Detect which cell encompasses the target text, then output its [X, Y] center coordinate. 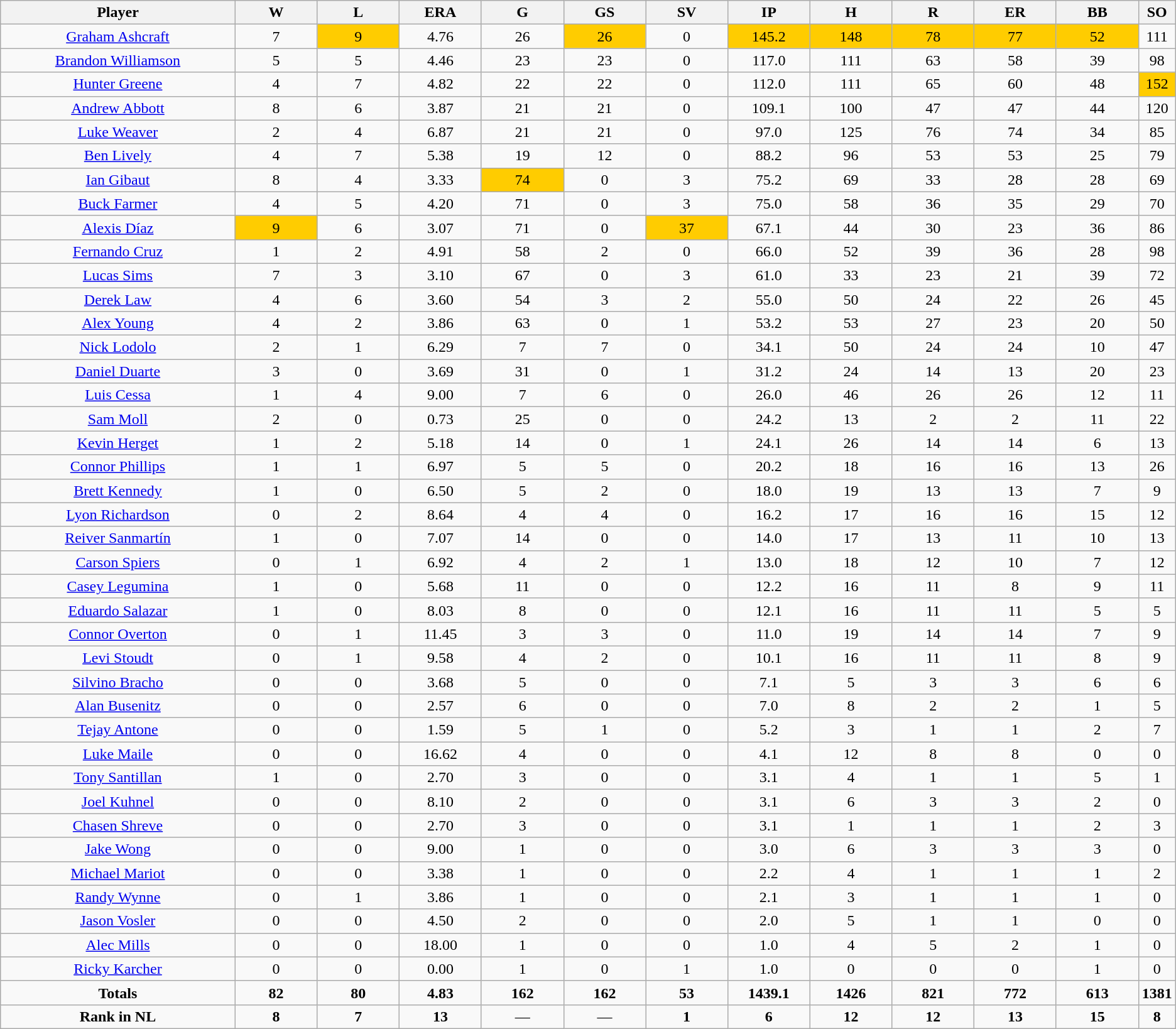
Ben Lively [118, 156]
5.2 [769, 730]
ERA [441, 13]
11.0 [769, 634]
Alec Mills [118, 945]
Hunter Greene [118, 84]
Graham Ashcraft [118, 36]
Player [118, 13]
3.60 [441, 300]
75.2 [769, 180]
Daniel Duarte [118, 371]
1.59 [441, 730]
31 [523, 371]
5.38 [441, 156]
IP [769, 13]
4.76 [441, 36]
Eduardo Salazar [118, 610]
Brandon Williamson [118, 60]
Ricky Karcher [118, 969]
1439.1 [769, 993]
Carson Spiers [118, 562]
Rank in NL [118, 1016]
H [851, 13]
67.1 [769, 227]
24.2 [769, 419]
13.0 [769, 562]
6.97 [441, 467]
12.2 [769, 586]
3.07 [441, 227]
3.10 [441, 275]
4.83 [441, 993]
3.0 [769, 849]
4.1 [769, 754]
45 [1157, 300]
79 [1157, 156]
Levi Stoudt [118, 658]
5.68 [441, 586]
Chasen Shreve [118, 825]
97.0 [769, 132]
88.2 [769, 156]
31.2 [769, 371]
Brett Kennedy [118, 491]
48 [1097, 84]
Luis Cessa [118, 395]
55.0 [769, 300]
Connor Overton [118, 634]
3.87 [441, 108]
16.62 [441, 754]
Ian Gibaut [118, 180]
Jason Vosler [118, 921]
GS [604, 13]
Sam Moll [118, 419]
46 [851, 395]
24.1 [769, 443]
3.33 [441, 180]
29 [1097, 204]
4.20 [441, 204]
Silvino Bracho [118, 682]
613 [1097, 993]
12.1 [769, 610]
Totals [118, 993]
Alan Busenitz [118, 706]
SO [1157, 13]
65 [934, 84]
Tony Santillan [118, 778]
L [358, 13]
67 [523, 275]
Andrew Abbott [118, 108]
11.45 [441, 634]
Alex Young [118, 324]
Fernando Cruz [118, 251]
6.50 [441, 491]
Kevin Herget [118, 443]
80 [358, 993]
145.2 [769, 36]
4.46 [441, 60]
20.2 [769, 467]
8.10 [441, 802]
Nick Lodolo [118, 347]
152 [1157, 84]
1426 [851, 993]
Tejay Antone [118, 730]
120 [1157, 108]
3.38 [441, 873]
ER [1015, 13]
6.29 [441, 347]
37 [687, 227]
W [276, 13]
148 [851, 36]
G [523, 13]
Joel Kuhnel [118, 802]
76 [934, 132]
SV [687, 13]
Casey Legumina [118, 586]
54 [523, 300]
Luke Weaver [118, 132]
109.1 [769, 108]
70 [1157, 204]
0.73 [441, 419]
112.0 [769, 84]
66.0 [769, 251]
2.0 [769, 921]
61.0 [769, 275]
6.87 [441, 132]
6.92 [441, 562]
18.00 [441, 945]
8.03 [441, 610]
85 [1157, 132]
34.1 [769, 347]
Michael Mariot [118, 873]
53.2 [769, 324]
30 [934, 227]
5.18 [441, 443]
7.07 [441, 538]
Lyon Richardson [118, 514]
772 [1015, 993]
Derek Law [118, 300]
117.0 [769, 60]
4.50 [441, 921]
78 [934, 36]
2.2 [769, 873]
BB [1097, 13]
3.69 [441, 371]
82 [276, 993]
Luke Maile [118, 754]
34 [1097, 132]
26.0 [769, 395]
0.00 [441, 969]
72 [1157, 275]
3.68 [441, 682]
14.0 [769, 538]
60 [1015, 84]
7.0 [769, 706]
Randy Wynne [118, 897]
Connor Phillips [118, 467]
27 [934, 324]
9.58 [441, 658]
16.2 [769, 514]
86 [1157, 227]
821 [934, 993]
2.57 [441, 706]
Lucas Sims [118, 275]
7.1 [769, 682]
Alexis Díaz [118, 227]
4.82 [441, 84]
125 [851, 132]
R [934, 13]
10.1 [769, 658]
100 [851, 108]
1381 [1157, 993]
Jake Wong [118, 849]
Reiver Sanmartín [118, 538]
2.1 [769, 897]
75.0 [769, 204]
4.91 [441, 251]
18.0 [769, 491]
8.64 [441, 514]
96 [851, 156]
35 [1015, 204]
77 [1015, 36]
Buck Farmer [118, 204]
